From the cell containing the given text, extract its center point as (x, y) coordinate. 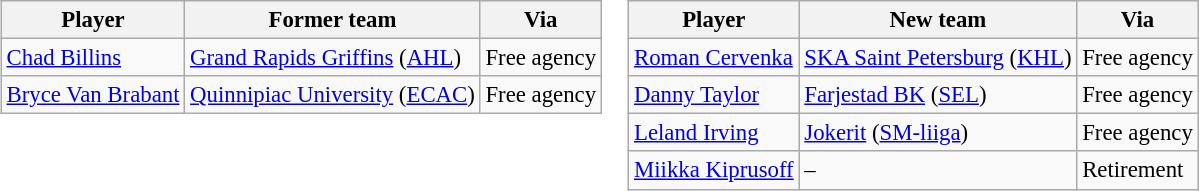
Quinnipiac University (ECAC) (332, 95)
Grand Rapids Griffins (AHL) (332, 58)
Danny Taylor (714, 95)
Bryce Van Brabant (93, 95)
Miikka Kiprusoff (714, 170)
New team (938, 20)
Chad Billins (93, 58)
Roman Cervenka (714, 58)
Retirement (1138, 170)
Leland Irving (714, 133)
Jokerit (SM-liiga) (938, 133)
Farjestad BK (SEL) (938, 95)
Former team (332, 20)
– (938, 170)
SKA Saint Petersburg (KHL) (938, 58)
